Return (X, Y) of the center of cell containing provided text 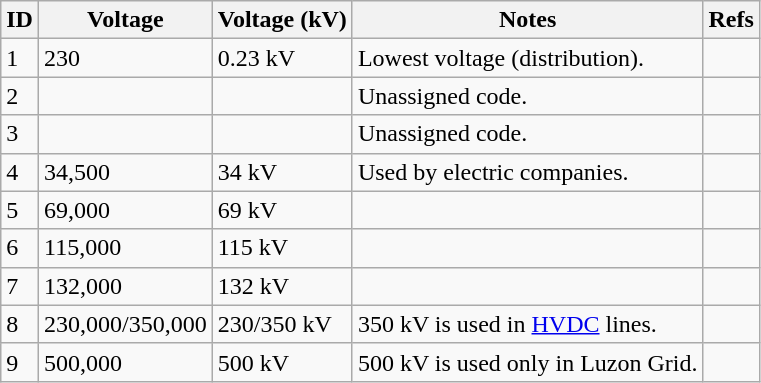
115,000 (125, 248)
2 (20, 96)
Refs (731, 20)
500,000 (125, 362)
0.23 kV (282, 58)
34,500 (125, 172)
34 kV (282, 172)
6 (20, 248)
115 kV (282, 248)
5 (20, 210)
8 (20, 324)
Notes (528, 20)
1 (20, 58)
230,000/350,000 (125, 324)
132,000 (125, 286)
ID (20, 20)
69,000 (125, 210)
132 kV (282, 286)
350 kV is used in HVDC lines. (528, 324)
230 (125, 58)
9 (20, 362)
230/350 kV (282, 324)
Voltage (125, 20)
3 (20, 134)
69 kV (282, 210)
Used by electric companies. (528, 172)
Voltage (kV) (282, 20)
500 kV is used only in Luzon Grid. (528, 362)
4 (20, 172)
7 (20, 286)
Lowest voltage (distribution). (528, 58)
500 kV (282, 362)
